Capture the cell that displays the provided text and extract its [x, y] central coordinate. 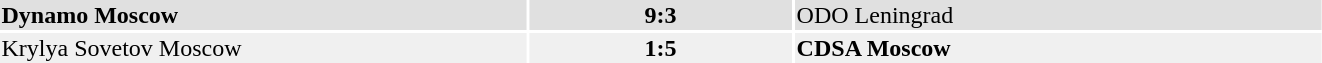
Krylya Sovetov Moscow [263, 48]
1:5 [660, 48]
Dynamo Moscow [263, 15]
ODO Leningrad [1058, 15]
9:3 [660, 15]
CDSA Moscow [1058, 48]
